From the cell containing the given text, extract its center point as [x, y] coordinate. 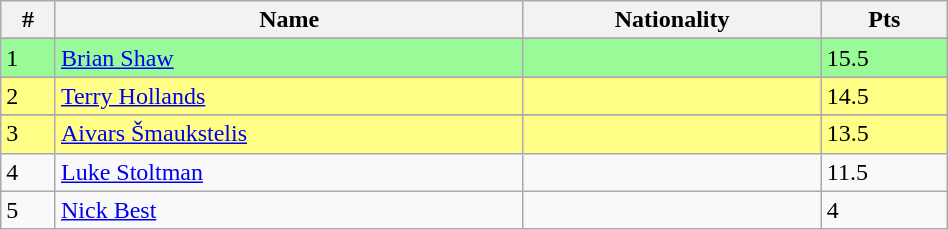
Aivars Šmaukstelis [289, 134]
Brian Shaw [289, 58]
1 [28, 58]
Terry Hollands [289, 96]
# [28, 20]
11.5 [884, 172]
5 [28, 210]
Nick Best [289, 210]
Nationality [672, 20]
Name [289, 20]
Pts [884, 20]
2 [28, 96]
15.5 [884, 58]
Luke Stoltman [289, 172]
3 [28, 134]
13.5 [884, 134]
14.5 [884, 96]
